Return the [x, y] coordinate for the center point of the cell that contains the specified text.  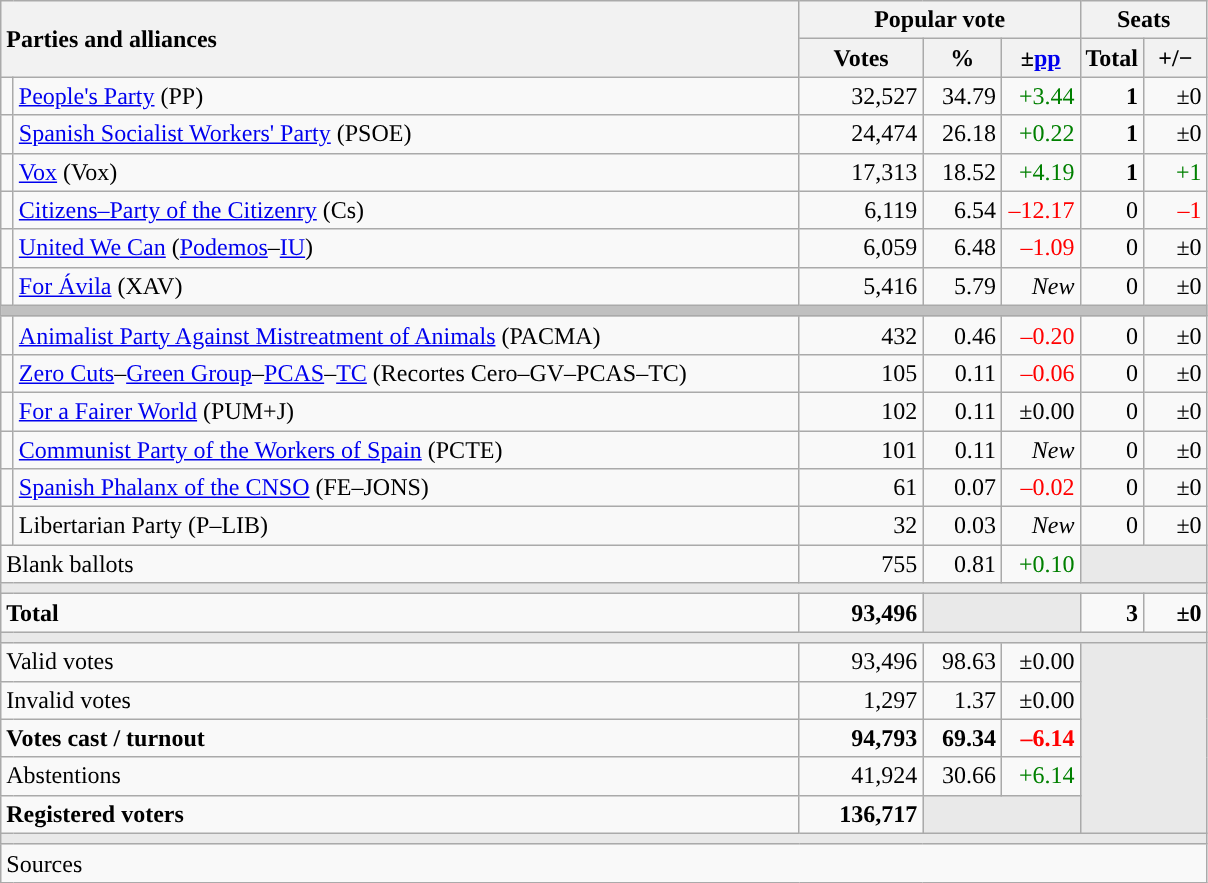
26.18 [962, 134]
24,474 [861, 134]
1.37 [962, 700]
6.54 [962, 210]
+0.22 [1040, 134]
Animalist Party Against Mistreatment of Animals (PACMA) [406, 335]
94,793 [861, 738]
102 [861, 411]
For Ávila (XAV) [406, 286]
1,297 [861, 700]
+/− [1176, 58]
Seats [1144, 20]
5,416 [861, 286]
Invalid votes [400, 700]
+6.14 [1040, 776]
101 [861, 449]
17,313 [861, 172]
Sources [604, 863]
Spanish Phalanx of the CNSO (FE–JONS) [406, 488]
6,059 [861, 248]
30.66 [962, 776]
Votes [861, 58]
+1 [1176, 172]
0.03 [962, 526]
34.79 [962, 96]
98.63 [962, 662]
32 [861, 526]
+3.44 [1040, 96]
Popular vote [940, 20]
105 [861, 373]
Valid votes [400, 662]
Registered voters [400, 814]
Spanish Socialist Workers' Party (PSOE) [406, 134]
136,717 [861, 814]
41,924 [861, 776]
Citizens–Party of the Citizenry (Cs) [406, 210]
+4.19 [1040, 172]
Blank ballots [400, 564]
–1 [1176, 210]
69.34 [962, 738]
–0.06 [1040, 373]
Vox (Vox) [406, 172]
For a Fairer World (PUM+J) [406, 411]
18.52 [962, 172]
5.79 [962, 286]
–12.17 [1040, 210]
% [962, 58]
–0.20 [1040, 335]
0.07 [962, 488]
Parties and alliances [400, 39]
–6.14 [1040, 738]
Votes cast / turnout [400, 738]
–1.09 [1040, 248]
0.81 [962, 564]
755 [861, 564]
+0.10 [1040, 564]
6,119 [861, 210]
32,527 [861, 96]
Zero Cuts–Green Group–PCAS–TC (Recortes Cero–GV–PCAS–TC) [406, 373]
6.48 [962, 248]
3 [1112, 613]
United We Can (Podemos–IU) [406, 248]
People's Party (PP) [406, 96]
432 [861, 335]
0.46 [962, 335]
±pp [1040, 58]
Libertarian Party (P–LIB) [406, 526]
61 [861, 488]
–0.02 [1040, 488]
Abstentions [400, 776]
Communist Party of the Workers of Spain (PCTE) [406, 449]
